Detect which cell encompasses the target text, then output its (X, Y) center coordinate. 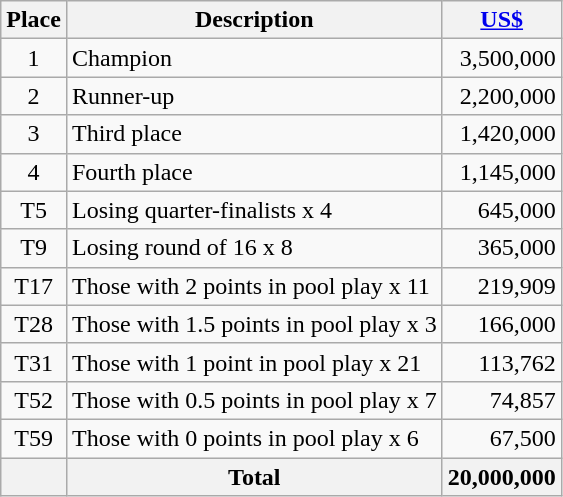
Those with 2 points in pool play x 11 (254, 286)
219,909 (502, 286)
3 (34, 134)
1 (34, 58)
Those with 0 points in pool play x 6 (254, 438)
Champion (254, 58)
645,000 (502, 210)
Total (254, 477)
Runner-up (254, 96)
1,420,000 (502, 134)
T52 (34, 400)
T31 (34, 362)
Those with 1.5 points in pool play x 3 (254, 324)
2,200,000 (502, 96)
T17 (34, 286)
365,000 (502, 248)
Losing round of 16 x 8 (254, 248)
2 (34, 96)
Those with 0.5 points in pool play x 7 (254, 400)
1,145,000 (502, 172)
4 (34, 172)
T9 (34, 248)
67,500 (502, 438)
Third place (254, 134)
Losing quarter-finalists x 4 (254, 210)
Place (34, 20)
3,500,000 (502, 58)
T59 (34, 438)
T28 (34, 324)
113,762 (502, 362)
Description (254, 20)
Fourth place (254, 172)
US$ (502, 20)
166,000 (502, 324)
T5 (34, 210)
74,857 (502, 400)
Those with 1 point in pool play x 21 (254, 362)
20,000,000 (502, 477)
